Detect which cell encompasses the target text, then output its (X, Y) center coordinate. 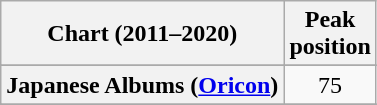
75 (330, 85)
Peakposition (330, 34)
Japanese Albums (Oricon) (142, 85)
Chart (2011–2020) (142, 34)
